Scan for the cell matching the given text and deliver its (X, Y) coordinate at center. 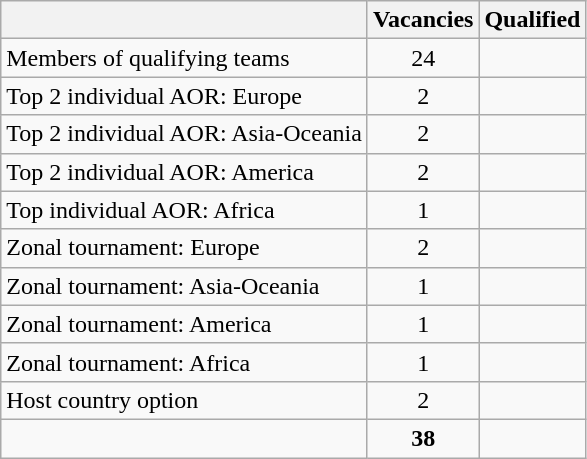
Members of qualifying teams (184, 58)
Top 2 individual AOR: Asia-Oceania (184, 134)
Zonal tournament: Europe (184, 248)
Zonal tournament: Africa (184, 362)
Zonal tournament: Asia-Oceania (184, 286)
24 (423, 58)
38 (423, 438)
Host country option (184, 400)
Top individual AOR: Africa (184, 210)
Top 2 individual AOR: America (184, 172)
Zonal tournament: America (184, 324)
Qualified (532, 20)
Top 2 individual AOR: Europe (184, 96)
Vacancies (423, 20)
